Locate the cell with the specified text and output its [x, y] center coordinate. 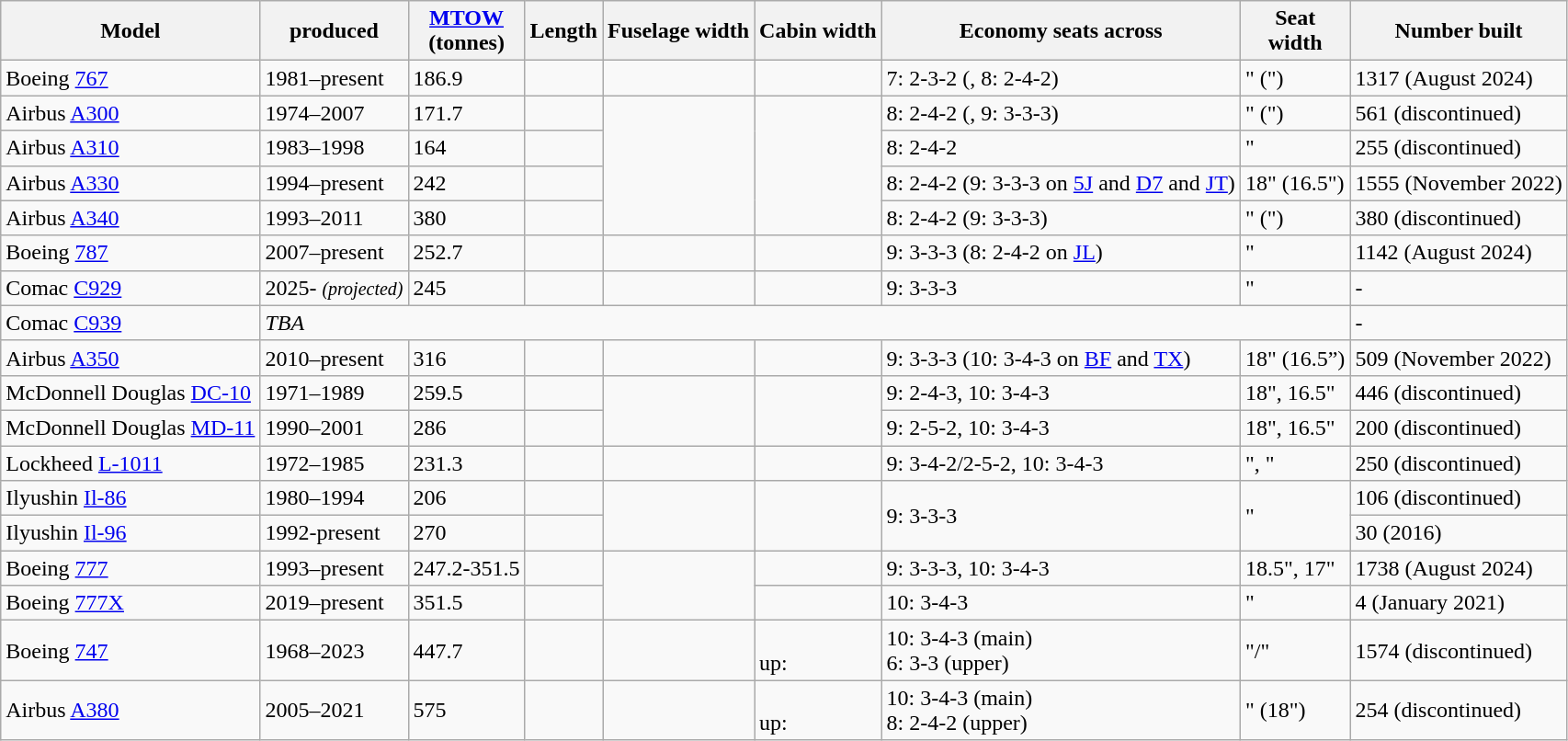
9: 3-3-3 (10: 3-4-3 on BF and TX) [1061, 358]
254 (discontinued) [1459, 710]
9: 2-5-2, 10: 3-4-3 [1061, 427]
561 (discontinued) [1459, 113]
Boeing 747 [131, 651]
10: 3-4-3 (main)6: 3-3 (upper) [1061, 651]
206 [467, 498]
18" (16.5") [1295, 183]
2005–2021 [335, 710]
TBA [805, 323]
509 (November 2022) [1459, 358]
8: 2-4-2 (9: 3-3-3 on 5J and D7 and JT) [1061, 183]
9: 3-3-3 (8: 2-4-2 on JL) [1061, 253]
1968–2023 [335, 651]
McDonnell Douglas DC-10 [131, 393]
247.2-351.5 [467, 568]
1317 (August 2024) [1459, 78]
Airbus A350 [131, 358]
1574 (discontinued) [1459, 651]
Lockheed L-1011 [131, 462]
446 (discontinued) [1459, 393]
8: 2-4-2 (9: 3-3-3) [1061, 218]
7: 2-3-2 (, 8: 2-4-2) [1061, 78]
270 [467, 533]
231.3 [467, 462]
MTOW(tonnes) [467, 31]
286 [467, 427]
171.7 [467, 113]
Ilyushin Il-96 [131, 533]
30 (2016) [1459, 533]
245 [467, 288]
9: 3-4-2/2-5-2, 10: 3-4-3 [1061, 462]
200 (discontinued) [1459, 427]
Boeing 777X [131, 603]
Airbus A310 [131, 148]
Airbus A330 [131, 183]
351.5 [467, 603]
Length [563, 31]
9: 3-3-3, 10: 3-4-3 [1061, 568]
produced [335, 31]
1738 (August 2024) [1459, 568]
380 (discontinued) [1459, 218]
575 [467, 710]
Airbus A380 [131, 710]
Cabin width [818, 31]
8: 2-4-2 [1061, 148]
1142 (August 2024) [1459, 253]
380 [467, 218]
1983–1998 [335, 148]
", " [1295, 462]
Comac C939 [131, 323]
1972–1985 [335, 462]
Number built [1459, 31]
Airbus A300 [131, 113]
9: 2-4-3, 10: 3-4-3 [1061, 393]
8: 2-4-2 (, 9: 3-3-3) [1061, 113]
Model [131, 31]
Boeing 767 [131, 78]
1994–present [335, 183]
Ilyushin Il-86 [131, 498]
10: 3-4-3 [1061, 603]
1993–present [335, 568]
1971–1989 [335, 393]
2019–present [335, 603]
447.7 [467, 651]
Airbus A340 [131, 218]
Boeing 777 [131, 568]
316 [467, 358]
1981–present [335, 78]
2010–present [335, 358]
1992-present [335, 533]
Fuselage width [678, 31]
255 (discontinued) [1459, 148]
Comac C929 [131, 288]
1993–2011 [335, 218]
"/" [1295, 651]
250 (discontinued) [1459, 462]
18" (16.5”) [1295, 358]
Seatwidth [1295, 31]
18.5", 17" [1295, 568]
McDonnell Douglas MD-11 [131, 427]
2007–present [335, 253]
10: 3-4-3 (main)8: 2-4-2 (upper) [1061, 710]
1974–2007 [335, 113]
Economy seats across [1061, 31]
186.9 [467, 78]
252.7 [467, 253]
106 (discontinued) [1459, 498]
1555 (November 2022) [1459, 183]
1980–1994 [335, 498]
259.5 [467, 393]
" (18") [1295, 710]
1990–2001 [335, 427]
164 [467, 148]
2025- (projected) [335, 288]
Boeing 787 [131, 253]
242 [467, 183]
4 (January 2021) [1459, 603]
